Scan for the cell matching the given text and deliver its (x, y) coordinate at center. 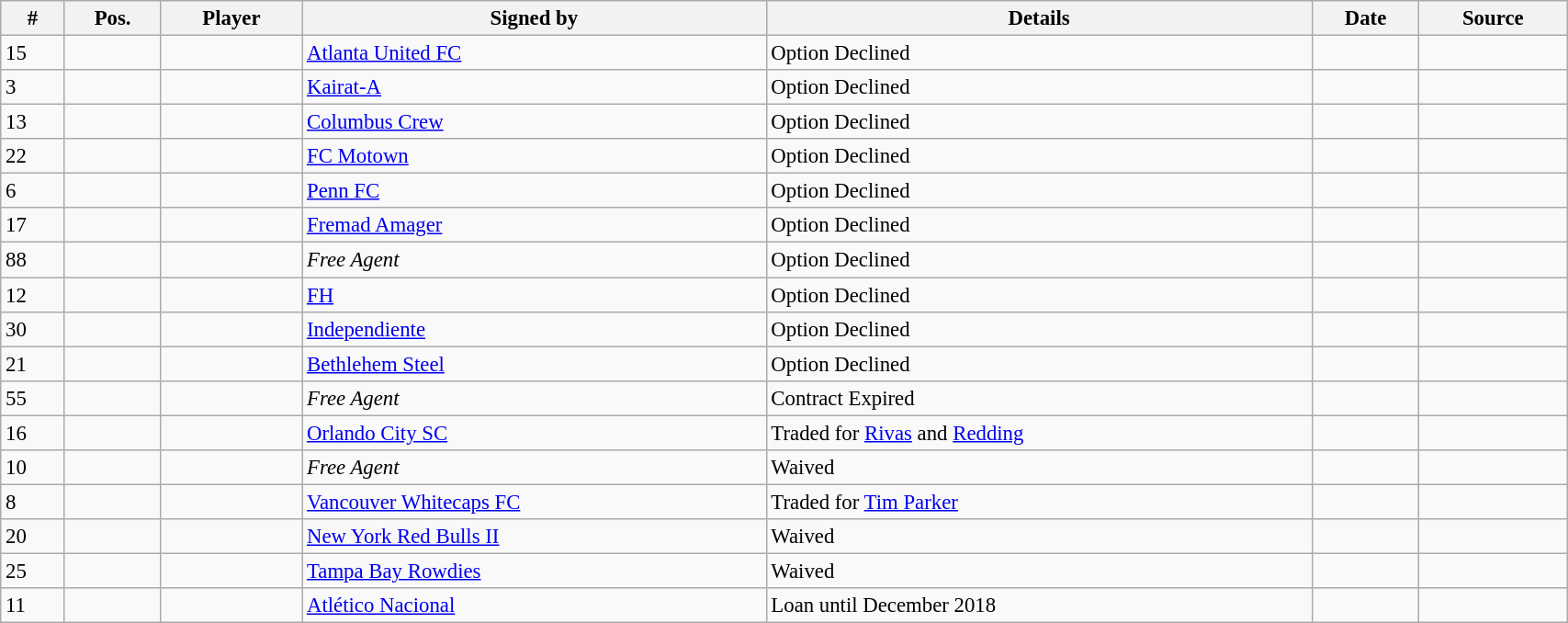
Traded for Rivas and Redding (1039, 433)
Fremad Amager (535, 225)
Vancouver Whitecaps FC (535, 502)
Tampa Bay Rowdies (535, 571)
Traded for Tim Parker (1039, 502)
10 (33, 468)
13 (33, 122)
3 (33, 87)
Contract Expired (1039, 398)
Signed by (535, 18)
Details (1039, 18)
New York Red Bulls II (535, 537)
Kairat-A (535, 87)
Atlético Nacional (535, 606)
FC Motown (535, 156)
22 (33, 156)
Source (1494, 18)
55 (33, 398)
Loan until December 2018 (1039, 606)
6 (33, 191)
30 (33, 329)
11 (33, 606)
88 (33, 260)
8 (33, 502)
12 (33, 295)
15 (33, 53)
25 (33, 571)
17 (33, 225)
Pos. (112, 18)
20 (33, 537)
Player (231, 18)
Date (1365, 18)
Columbus Crew (535, 122)
Independiente (535, 329)
Penn FC (535, 191)
16 (33, 433)
# (33, 18)
Atlanta United FC (535, 53)
Bethlehem Steel (535, 364)
Orlando City SC (535, 433)
FH (535, 295)
21 (33, 364)
